Pinpoint the cell where the given text exists, returning its [X, Y] midpoint coordinate. 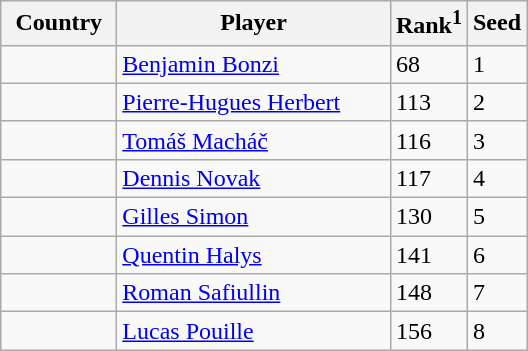
Seed [496, 24]
Benjamin Bonzi [254, 64]
68 [428, 64]
4 [496, 178]
1 [496, 64]
2 [496, 102]
Country [59, 24]
Pierre-Hugues Herbert [254, 102]
Roman Safiullin [254, 293]
Lucas Pouille [254, 331]
7 [496, 293]
3 [496, 140]
116 [428, 140]
6 [496, 255]
Gilles Simon [254, 217]
141 [428, 255]
Tomáš Macháč [254, 140]
Rank1 [428, 24]
8 [496, 331]
113 [428, 102]
Dennis Novak [254, 178]
156 [428, 331]
Quentin Halys [254, 255]
130 [428, 217]
Player [254, 24]
148 [428, 293]
5 [496, 217]
117 [428, 178]
